Find where the given text appears and provide that cell's center as [x, y] coordinate. 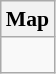
Map [28, 19]
